Capture the cell that displays the provided text and extract its (X, Y) central coordinate. 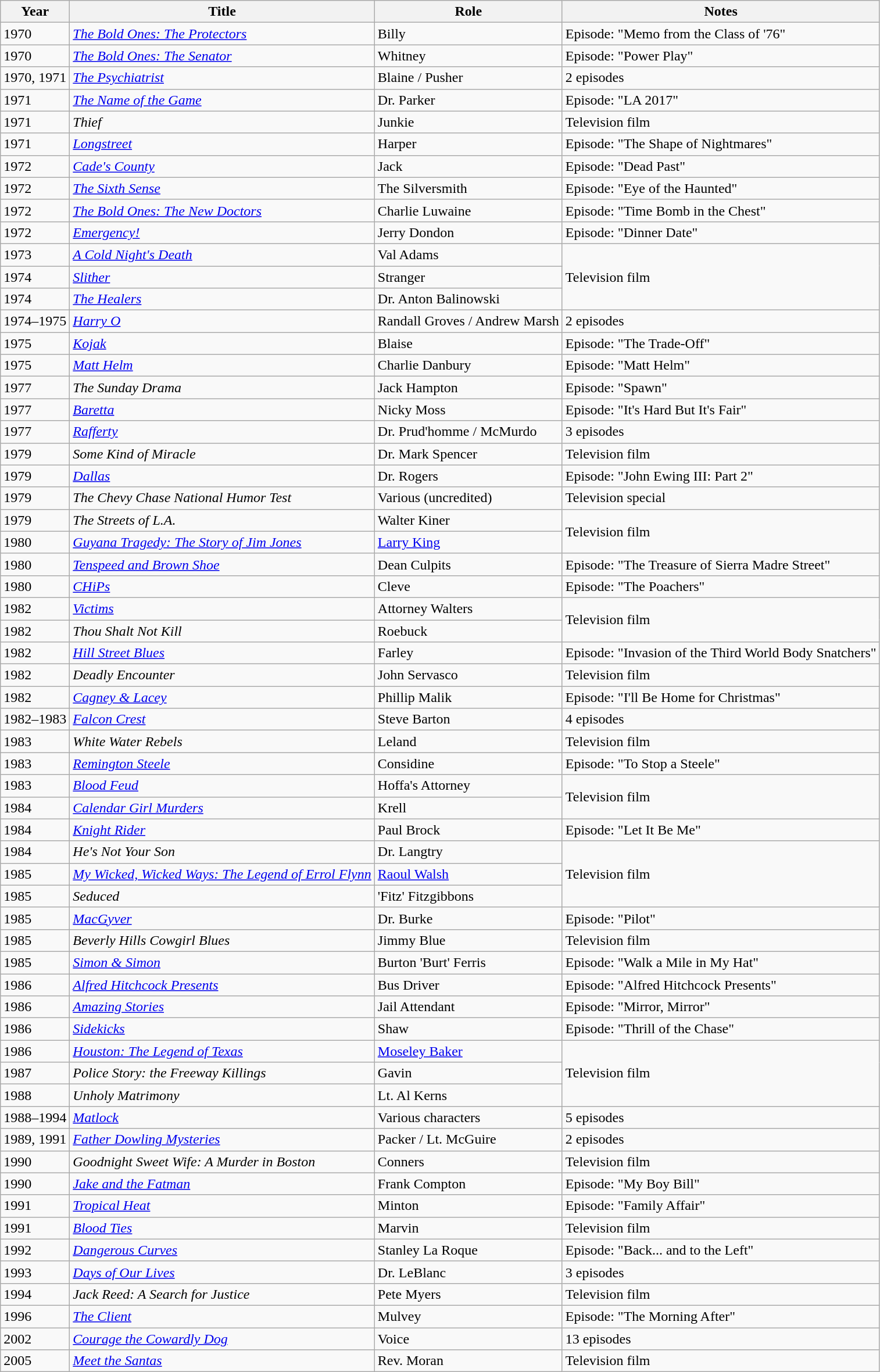
Victims (222, 608)
Stanley La Roque (468, 1250)
The Silversmith (468, 188)
Dangerous Curves (222, 1250)
1992 (35, 1250)
Falcon Crest (222, 719)
Episode: "Dinner Date" (721, 232)
Beverly Hills Cowgirl Blues (222, 940)
1989, 1991 (35, 1140)
Leland (468, 741)
Steve Barton (468, 719)
2005 (35, 1361)
Episode: "The Trade-Off" (721, 343)
Seduced (222, 896)
The Client (222, 1316)
Roebuck (468, 631)
Some Kind of Miracle (222, 454)
Phillip Malik (468, 697)
Tropical Heat (222, 1206)
Shaw (468, 1029)
Goodnight Sweet Wife: A Murder in Boston (222, 1162)
Role (468, 12)
Simon & Simon (222, 962)
Various (uncredited) (468, 498)
Dr. Anton Balinowski (468, 299)
The Sunday Drama (222, 388)
Episode: "Spawn" (721, 388)
Houston: The Legend of Texas (222, 1051)
Notes (721, 12)
Packer / Lt. McGuire (468, 1140)
Stranger (468, 277)
1988–1994 (35, 1117)
Harry O (222, 321)
Episode: "John Ewing III: Part 2" (721, 476)
Charlie Danbury (468, 366)
Jack Hampton (468, 388)
Val Adams (468, 255)
Episode: "Dead Past" (721, 166)
Minton (468, 1206)
Jail Attendant (468, 1007)
The Bold Ones: The Protectors (222, 34)
Cade's County (222, 166)
1993 (35, 1272)
Episode: "I'll Be Home for Christmas" (721, 697)
Raoul Walsh (468, 874)
Farley (468, 653)
1973 (35, 255)
The Bold Ones: The New Doctors (222, 210)
The Bold Ones: The Senator (222, 56)
Deadly Encounter (222, 675)
Episode: "Thrill of the Chase" (721, 1029)
Episode: "LA 2017" (721, 100)
Hoffa's Attorney (468, 786)
Calendar Girl Murders (222, 808)
Episode: "The Shape of Nightmares" (721, 144)
1994 (35, 1294)
Matlock (222, 1117)
1996 (35, 1316)
The Name of the Game (222, 100)
4 episodes (721, 719)
Dr. Parker (468, 100)
Cagney & Lacey (222, 697)
Blood Ties (222, 1228)
Blood Feud (222, 786)
Rafferty (222, 432)
Episode: "The Morning After" (721, 1316)
Thief (222, 122)
Jack (468, 166)
Unholy Matrimony (222, 1095)
13 episodes (721, 1338)
Walter Kiner (468, 520)
Television special (721, 498)
1970, 1971 (35, 78)
Mulvey (468, 1316)
Frank Compton (468, 1184)
Dr. Mark Spencer (468, 454)
My Wicked, Wicked Ways: The Legend of Errol Flynn (222, 874)
Larry King (468, 542)
Pete Myers (468, 1294)
2002 (35, 1338)
Rev. Moran (468, 1361)
Longstreet (222, 144)
Hill Street Blues (222, 653)
Episode: "Memo from the Class of '76" (721, 34)
Jack Reed: A Search for Justice (222, 1294)
Episode: "Time Bomb in the Chest" (721, 210)
Moseley Baker (468, 1051)
Jimmy Blue (468, 940)
Father Dowling Mysteries (222, 1140)
Episode: "My Boy Bill" (721, 1184)
Harper (468, 144)
5 episodes (721, 1117)
Guyana Tragedy: The Story of Jim Jones (222, 542)
Junkie (468, 122)
Episode: "It's Hard But It's Fair" (721, 410)
Conners (468, 1162)
The Streets of L.A. (222, 520)
Knight Rider (222, 830)
Episode: "Pilot" (721, 918)
Episode: "Invasion of the Third World Body Snatchers" (721, 653)
Episode: "Family Affair" (721, 1206)
Randall Groves / Andrew Marsh (468, 321)
Alfred Hitchcock Presents (222, 985)
Burton 'Burt' Ferris (468, 962)
1987 (35, 1073)
Voice (468, 1338)
Dr. Langtry (468, 852)
Remington Steele (222, 764)
Title (222, 12)
'Fitz' Fitzgibbons (468, 896)
1982–1983 (35, 719)
Various characters (468, 1117)
Episode: "Power Play" (721, 56)
Considine (468, 764)
Episode: "The Poachers" (721, 586)
CHiPs (222, 586)
Slither (222, 277)
Cleve (468, 586)
Tenspeed and Brown Shoe (222, 564)
A Cold Night's Death (222, 255)
Kojak (222, 343)
Blaine / Pusher (468, 78)
Dr. LeBlanc (468, 1272)
Whitney (468, 56)
Attorney Walters (468, 608)
Dr. Prud'homme / McMurdo (468, 432)
Billy (468, 34)
Courage the Cowardly Dog (222, 1338)
Baretta (222, 410)
The Chevy Chase National Humor Test (222, 498)
White Water Rebels (222, 741)
MacGyver (222, 918)
1974–1975 (35, 321)
Krell (468, 808)
Jake and the Fatman (222, 1184)
Dean Culpits (468, 564)
Dallas (222, 476)
Year (35, 12)
Jerry Dondon (468, 232)
Episode: "To Stop a Steele" (721, 764)
Thou Shalt Not Kill (222, 631)
Episode: "Back... and to the Left" (721, 1250)
Episode: "Mirror, Mirror" (721, 1007)
Dr. Rogers (468, 476)
Meet the Santas (222, 1361)
Sidekicks (222, 1029)
Episode: "Walk a Mile in My Hat" (721, 962)
John Servasco (468, 675)
Police Story: the Freeway Killings (222, 1073)
1988 (35, 1095)
The Sixth Sense (222, 188)
Amazing Stories (222, 1007)
Nicky Moss (468, 410)
Marvin (468, 1228)
Episode: "Matt Helm" (721, 366)
Episode: "The Treasure of Sierra Madre Street" (721, 564)
Lt. Al Kerns (468, 1095)
Gavin (468, 1073)
The Psychiatrist (222, 78)
Episode: "Eye of the Haunted" (721, 188)
Dr. Burke (468, 918)
Bus Driver (468, 985)
Matt Helm (222, 366)
Episode: "Let It Be Me" (721, 830)
Blaise (468, 343)
Paul Brock (468, 830)
The Healers (222, 299)
Emergency! (222, 232)
He's Not Your Son (222, 852)
Episode: "Alfred Hitchcock Presents" (721, 985)
Charlie Luwaine (468, 210)
Days of Our Lives (222, 1272)
